Pinpoint the cell where the given text exists, returning its (x, y) midpoint coordinate. 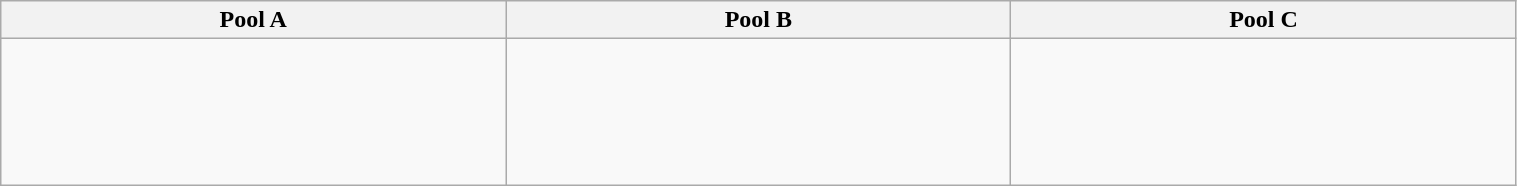
Pool C (1264, 20)
Pool B (758, 20)
Pool A (254, 20)
